Identify which cell holds the provided text, then report its (x, y) central coordinate. 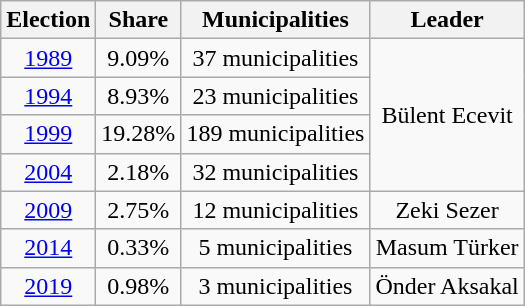
5 municipalities (276, 248)
2019 (48, 286)
Share (138, 20)
Masum Türker (447, 248)
Municipalities (276, 20)
Election (48, 20)
23 municipalities (276, 96)
8.93% (138, 96)
0.33% (138, 248)
1989 (48, 58)
37 municipalities (276, 58)
9.09% (138, 58)
189 municipalities (276, 134)
1999 (48, 134)
12 municipalities (276, 210)
0.98% (138, 286)
32 municipalities (276, 172)
Leader (447, 20)
Bülent Ecevit (447, 115)
19.28% (138, 134)
Zeki Sezer (447, 210)
3 municipalities (276, 286)
1994 (48, 96)
2014 (48, 248)
2.75% (138, 210)
2.18% (138, 172)
2009 (48, 210)
Önder Aksakal (447, 286)
2004 (48, 172)
